Return (x, y) of the center of cell containing provided text 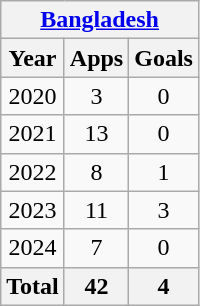
8 (96, 172)
2022 (33, 172)
11 (96, 210)
1 (164, 172)
Apps (96, 58)
Year (33, 58)
Total (33, 286)
2023 (33, 210)
7 (96, 248)
Goals (164, 58)
Bangladesh (100, 20)
2024 (33, 248)
42 (96, 286)
4 (164, 286)
13 (96, 134)
2020 (33, 96)
2021 (33, 134)
